Output the (x, y) coordinate of the center of the cell containing the given text.  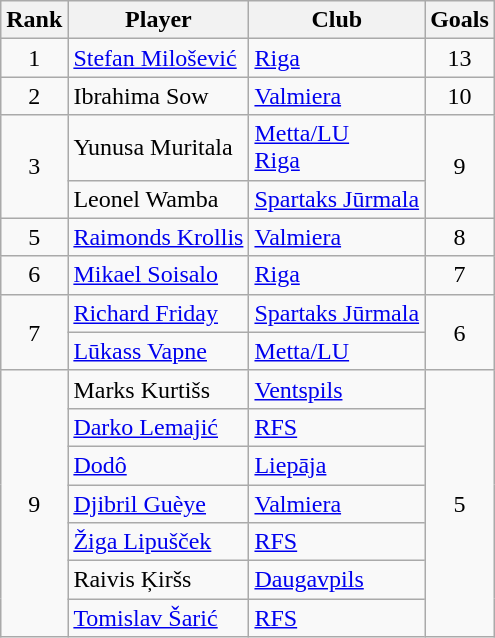
Leonel Wamba (158, 199)
Liepāja (337, 465)
Mikael Soisalo (158, 275)
Metta/LURiga (337, 148)
Dodô (158, 465)
Richard Friday (158, 313)
Djibril Guèye (158, 503)
Rank (34, 20)
Lūkass Vapne (158, 351)
Metta/LU (337, 351)
8 (460, 237)
Raimonds Krollis (158, 237)
13 (460, 58)
2 (34, 96)
Tomislav Šarić (158, 618)
Raivis Ķiršs (158, 580)
Darko Lemajić (158, 427)
Daugavpils (337, 580)
Žiga Lipušček (158, 542)
Stefan Milošević (158, 58)
Goals (460, 20)
1 (34, 58)
10 (460, 96)
Player (158, 20)
Ibrahima Sow (158, 96)
Marks Kurtišs (158, 389)
Club (337, 20)
3 (34, 166)
Yunusa Muritala (158, 148)
Ventspils (337, 389)
